Return the (x, y) coordinate for the center point of the cell that contains the specified text.  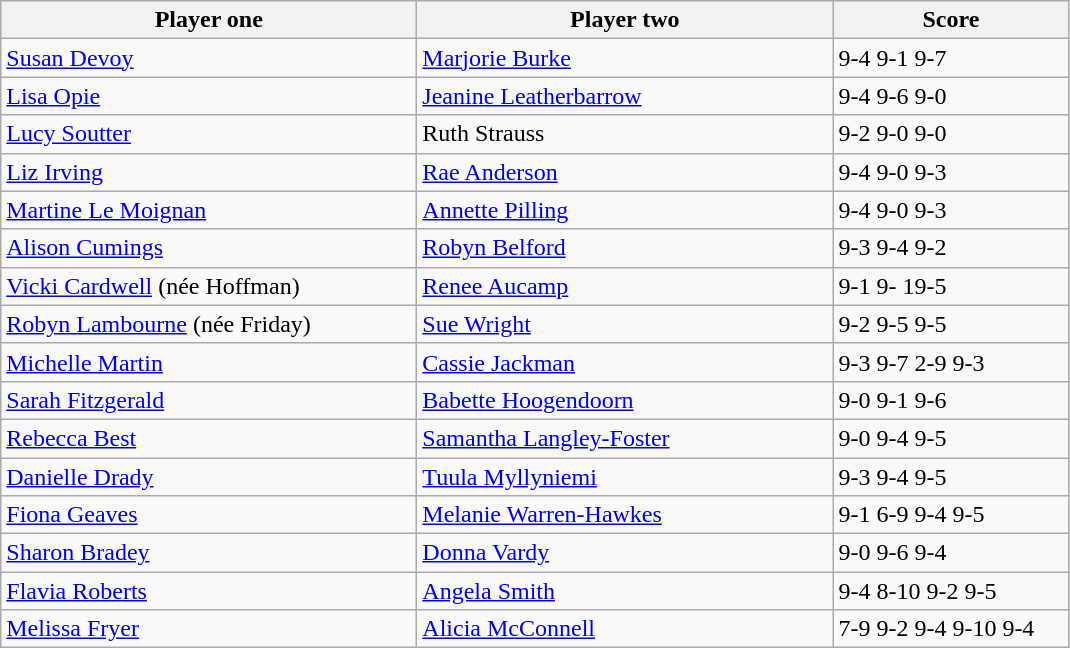
Rae Anderson (625, 172)
7-9 9-2 9-4 9-10 9-4 (951, 629)
Lucy Soutter (209, 134)
Danielle Drady (209, 477)
Sharon Bradey (209, 553)
Player two (625, 20)
Alicia McConnell (625, 629)
Samantha Langley-Foster (625, 438)
Jeanine Leatherbarrow (625, 96)
9-3 9-4 9-2 (951, 248)
Babette Hoogendoorn (625, 400)
Ruth Strauss (625, 134)
Vicki Cardwell (née Hoffman) (209, 286)
Lisa Opie (209, 96)
Robyn Belford (625, 248)
9-4 9-6 9-0 (951, 96)
Donna Vardy (625, 553)
Player one (209, 20)
9-1 6-9 9-4 9-5 (951, 515)
Melanie Warren-Hawkes (625, 515)
Flavia Roberts (209, 591)
9-0 9-6 9-4 (951, 553)
Angela Smith (625, 591)
Susan Devoy (209, 58)
Cassie Jackman (625, 362)
Tuula Myllyniemi (625, 477)
9-1 9- 19-5 (951, 286)
9-0 9-1 9-6 (951, 400)
9-4 8-10 9-2 9-5 (951, 591)
Michelle Martin (209, 362)
9-4 9-1 9-7 (951, 58)
Marjorie Burke (625, 58)
Liz Irving (209, 172)
9-2 9-0 9-0 (951, 134)
Sarah Fitzgerald (209, 400)
Rebecca Best (209, 438)
Martine Le Moignan (209, 210)
Fiona Geaves (209, 515)
Robyn Lambourne (née Friday) (209, 324)
Sue Wright (625, 324)
Score (951, 20)
Melissa Fryer (209, 629)
9-0 9-4 9-5 (951, 438)
9-2 9-5 9-5 (951, 324)
Annette Pilling (625, 210)
9-3 9-4 9-5 (951, 477)
Renee Aucamp (625, 286)
Alison Cumings (209, 248)
9-3 9-7 2-9 9-3 (951, 362)
